Scan for the cell matching the given text and deliver its [X, Y] coordinate at center. 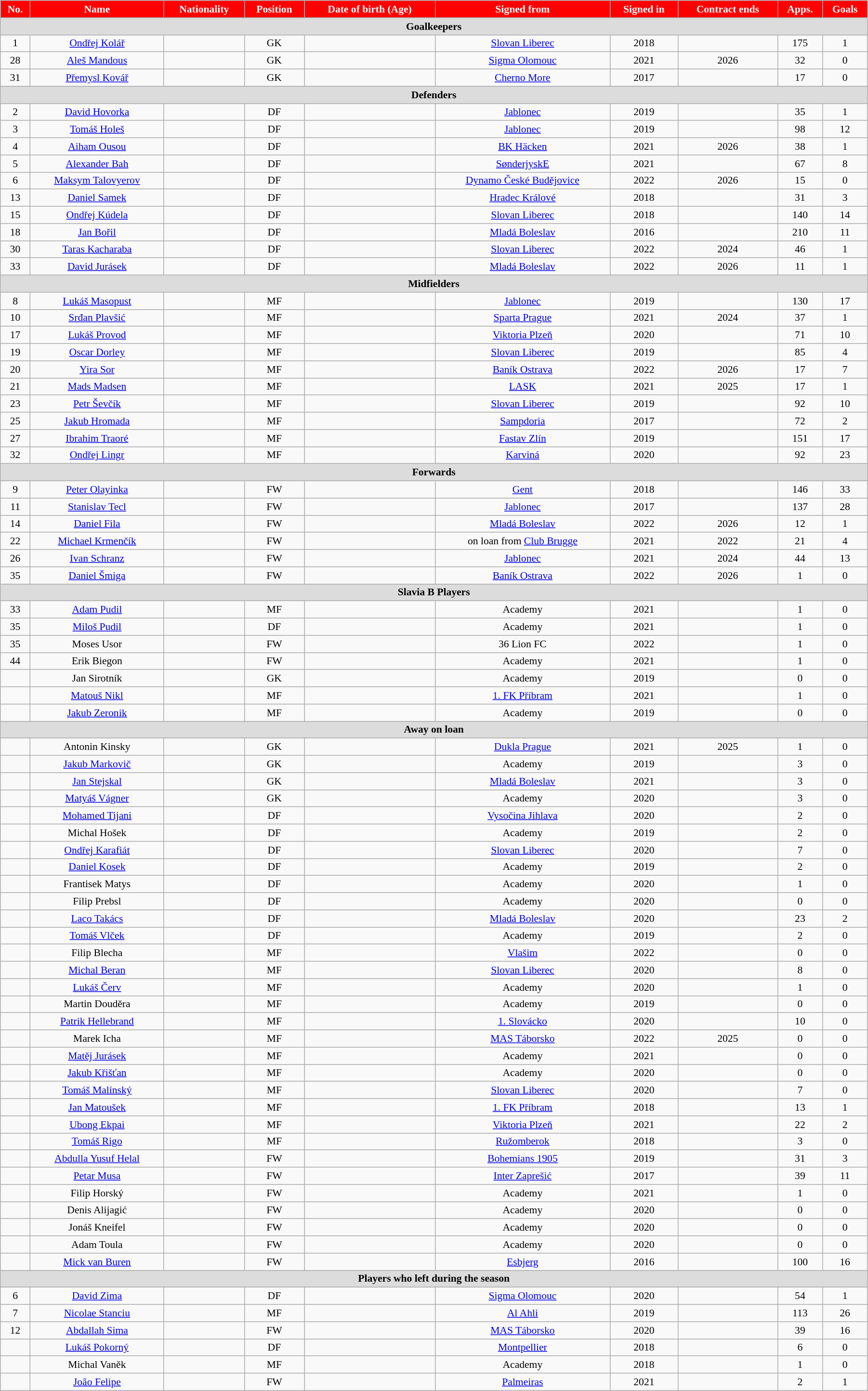
Apps. [800, 9]
Inter Zaprešić [522, 1176]
38 [800, 146]
Sampdoria [522, 421]
Matěj Jurásek [97, 1056]
Petar Musa [97, 1176]
Daniel Samek [97, 198]
Forwards [434, 472]
Ubong Ekpai [97, 1125]
Jan Sirotník [97, 679]
Filip Blecha [97, 953]
Mads Madsen [97, 387]
140 [800, 215]
Nicolae Stanciu [97, 1313]
146 [800, 490]
Lukáš Masopust [97, 301]
Frantisek Matys [97, 884]
Petr Ševčík [97, 404]
Al Ahli [522, 1313]
LASK [522, 387]
Peter Olayinka [97, 490]
18 [15, 232]
72 [800, 421]
Yira Sor [97, 369]
Tomáš Holeš [97, 130]
113 [800, 1313]
Ružomberok [522, 1142]
Přemysl Kovář [97, 78]
Away on loan [434, 730]
Tomáš Vlček [97, 936]
Abdallah Sima [97, 1330]
Nationality [204, 9]
Jonáš Kneifel [97, 1228]
Patrik Hellebrand [97, 1022]
Daniel Šmiga [97, 576]
Lukáš Červ [97, 987]
Michal Beran [97, 970]
Mohamed Tijani [97, 816]
Lukáš Pokorný [97, 1348]
37 [800, 318]
Maksym Talovyerov [97, 181]
Alexander Bah [97, 164]
Matouš Nikl [97, 695]
Jan Bořil [97, 232]
Denis Alijagić [97, 1210]
9 [15, 490]
Tomáš Malínský [97, 1090]
Ondřej Kolář [97, 43]
100 [800, 1262]
Hradec Králové [522, 198]
Matyáš Vágner [97, 799]
Palmeiras [522, 1382]
Ondřej Karafiát [97, 850]
Position [274, 9]
Vlašim [522, 953]
5 [15, 164]
BK Häcken [522, 146]
Dynamo České Budějovice [522, 181]
Goals [845, 9]
54 [800, 1296]
Mick van Buren [97, 1262]
137 [800, 507]
Aiham Ousou [97, 146]
Abdulla Yusuf Helal [97, 1159]
Oscar Dorley [97, 353]
Ondřej Kúdela [97, 215]
Martin Douděra [97, 1004]
Daniel Kosek [97, 867]
Bohemians 1905 [522, 1159]
25 [15, 421]
Moses Usor [97, 644]
Vysočina Jihlava [522, 816]
David Hovorka [97, 112]
Daniel Fila [97, 524]
Karviná [522, 455]
Dukla Prague [522, 747]
Marek Icha [97, 1039]
Jakub Hromada [97, 421]
Players who left during the season [434, 1279]
Cherno More [522, 78]
175 [800, 43]
Ibrahim Traoré [97, 438]
67 [800, 164]
Tomáš Rigo [97, 1142]
71 [800, 335]
SønderjyskE [522, 164]
30 [15, 249]
No. [15, 9]
Erik Biegon [97, 661]
on loan from Club Brugge [522, 541]
Montpellier [522, 1348]
Jan Matoušek [97, 1107]
Srđan Plavšić [97, 318]
Jakub Křišťan [97, 1073]
20 [15, 369]
Michael Krmenčík [97, 541]
Date of birth (Age) [370, 9]
Filip Prebsl [97, 902]
Antonin Kinsky [97, 747]
Michal Vaněk [97, 1365]
Adam Pudil [97, 610]
151 [800, 438]
Fastav Zlín [522, 438]
Name [97, 9]
Sparta Prague [522, 318]
Esbjerg [522, 1262]
Aleš Mandous [97, 61]
Adam Toula [97, 1245]
210 [800, 232]
Contract ends [728, 9]
Jakub Zeronik [97, 713]
130 [800, 301]
36 Lion FC [522, 644]
Miloš Pudil [97, 627]
Stanislav Tecl [97, 507]
Michal Hošek [97, 833]
Gent [522, 490]
David Zima [97, 1296]
19 [15, 353]
David Jurásek [97, 267]
27 [15, 438]
Goalkeepers [434, 26]
Signed in [644, 9]
1. Slovácko [522, 1022]
Filip Horský [97, 1193]
Jan Stejskal [97, 781]
Jakub Markovič [97, 764]
85 [800, 353]
Defenders [434, 95]
98 [800, 130]
Taras Kacharaba [97, 249]
Signed from [522, 9]
Midfielders [434, 284]
João Felipe [97, 1382]
46 [800, 249]
Slavia B Players [434, 592]
Laco Takács [97, 919]
Ondřej Lingr [97, 455]
Ivan Schranz [97, 558]
Lukáš Provod [97, 335]
